Extract the (X, Y) coordinate from the center of the cell holding the provided text.  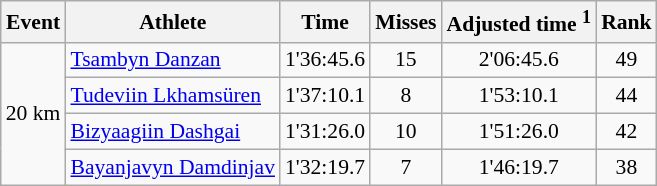
Time (325, 22)
1'37:10.1 (325, 96)
1'53:10.1 (518, 96)
2'06:45.6 (518, 60)
10 (406, 132)
42 (626, 132)
1'32:19.7 (325, 167)
15 (406, 60)
Rank (626, 22)
Bizyaagiin Dashgai (172, 132)
Adjusted time 1 (518, 22)
49 (626, 60)
1'51:26.0 (518, 132)
1'31:26.0 (325, 132)
Athlete (172, 22)
Event (34, 22)
Tsambyn Danzan (172, 60)
1'36:45.6 (325, 60)
20 km (34, 113)
Bayanjavyn Damdinjav (172, 167)
7 (406, 167)
Tudeviin Lkhamsüren (172, 96)
Misses (406, 22)
8 (406, 96)
38 (626, 167)
1'46:19.7 (518, 167)
44 (626, 96)
